Identify which cell holds the provided text, then report its (X, Y) central coordinate. 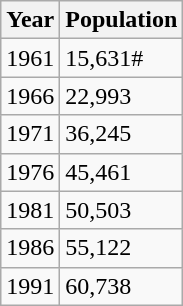
22,993 (122, 96)
15,631# (122, 58)
1981 (30, 210)
1991 (30, 286)
Population (122, 20)
36,245 (122, 134)
55,122 (122, 248)
1986 (30, 248)
1961 (30, 58)
60,738 (122, 286)
1966 (30, 96)
50,503 (122, 210)
Year (30, 20)
1976 (30, 172)
45,461 (122, 172)
1971 (30, 134)
